Determine the (x, y) coordinate at the center of the cell enclosing the given text.  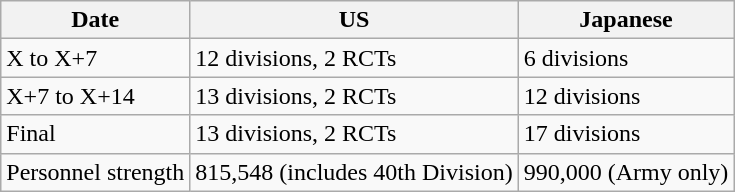
815,548 (includes 40th Division) (354, 172)
6 divisions (626, 58)
Personnel strength (96, 172)
US (354, 20)
990,000 (Army only) (626, 172)
Date (96, 20)
12 divisions (626, 96)
X to X+7 (96, 58)
12 divisions, 2 RCTs (354, 58)
17 divisions (626, 134)
Japanese (626, 20)
Final (96, 134)
X+7 to X+14 (96, 96)
